Find where the given text appears and provide that cell's center as [X, Y] coordinate. 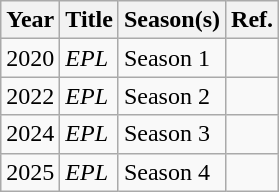
2022 [30, 96]
Title [90, 20]
2020 [30, 58]
Season 4 [172, 172]
Season(s) [172, 20]
Year [30, 20]
2025 [30, 172]
Season 2 [172, 96]
Ref. [252, 20]
Season 1 [172, 58]
2024 [30, 134]
Season 3 [172, 134]
